Locate the cell with the specified text and output its (x, y) center coordinate. 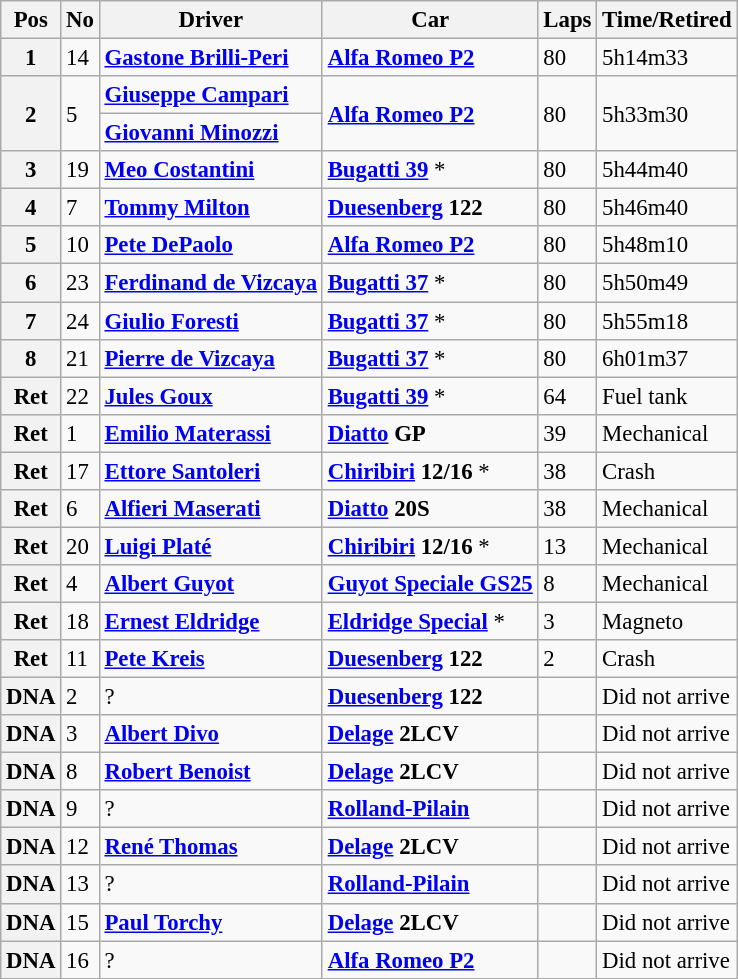
Time/Retired (667, 20)
Paul Torchy (210, 922)
5h55m18 (667, 321)
Ettore Santoleri (210, 471)
Pete Kreis (210, 659)
5h50m49 (667, 283)
Guyot Speciale GS25 (430, 584)
17 (80, 471)
Fuel tank (667, 396)
Alfieri Maserati (210, 509)
Pos (31, 20)
Pierre de Vizcaya (210, 358)
Luigi Platé (210, 546)
Tommy Milton (210, 208)
Emilio Materassi (210, 433)
Car (430, 20)
6h01m37 (667, 358)
5h46m40 (667, 208)
Ernest Eldridge (210, 621)
64 (568, 396)
Eldridge Special * (430, 621)
Driver (210, 20)
5h33m30 (667, 114)
Ferdinand de Vizcaya (210, 283)
René Thomas (210, 847)
Albert Guyot (210, 584)
39 (568, 433)
Albert Divo (210, 734)
5h44m40 (667, 170)
Diatto GP (430, 433)
9 (80, 809)
Magneto (667, 621)
24 (80, 321)
20 (80, 546)
19 (80, 170)
16 (80, 960)
22 (80, 396)
5h14m33 (667, 58)
No (80, 20)
14 (80, 58)
Gastone Brilli-Peri (210, 58)
5h48m10 (667, 245)
Diatto 20S (430, 509)
Pete DePaolo (210, 245)
12 (80, 847)
23 (80, 283)
Giulio Foresti (210, 321)
Giuseppe Campari (210, 95)
Laps (568, 20)
10 (80, 245)
Jules Goux (210, 396)
21 (80, 358)
15 (80, 922)
Meo Costantini (210, 170)
Robert Benoist (210, 772)
18 (80, 621)
11 (80, 659)
Giovanni Minozzi (210, 133)
